Pinpoint the cell where the given text exists, returning its (x, y) midpoint coordinate. 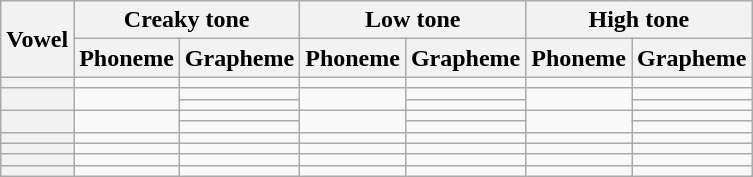
Low tone (413, 20)
Creaky tone (187, 20)
Vowel (38, 39)
High tone (639, 20)
